Identify which cell holds the provided text, then report its (X, Y) central coordinate. 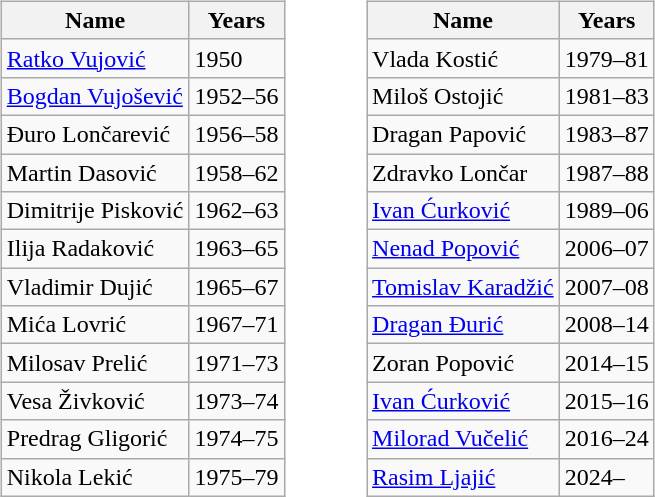
1965–67 (236, 287)
2014–15 (606, 363)
1974–75 (236, 439)
Rasim Ljajić (464, 477)
Milorad Vučelić (464, 439)
Dragan Papović (464, 134)
1950 (236, 58)
2015–16 (606, 401)
1963–65 (236, 249)
1987–88 (606, 173)
1956–58 (236, 134)
Predrag Gligorić (95, 439)
Vlada Kostić (464, 58)
1983–87 (606, 134)
Mića Lovrić (95, 325)
Tomislav Karadžić (464, 287)
Bogdan Vujošević (95, 96)
1962–63 (236, 211)
2024– (606, 477)
Martin Dasović (95, 173)
2008–14 (606, 325)
1952–56 (236, 96)
Nikola Lekić (95, 477)
2007–08 (606, 287)
1973–74 (236, 401)
Vladimir Dujić (95, 287)
1981–83 (606, 96)
1979–81 (606, 58)
Đuro Lončarević (95, 134)
2016–24 (606, 439)
Milosav Prelić (95, 363)
1989–06 (606, 211)
1971–73 (236, 363)
Miloš Ostojić (464, 96)
Zoran Popović (464, 363)
1958–62 (236, 173)
Zdravko Lončar (464, 173)
1967–71 (236, 325)
Vesa Živković (95, 401)
1975–79 (236, 477)
Ilija Radaković (95, 249)
Dimitrije Pisković (95, 211)
Ratko Vujović (95, 58)
Nenad Popović (464, 249)
2006–07 (606, 249)
Dragan Đurić (464, 325)
